Pinpoint the cell where the given text exists, returning its [x, y] midpoint coordinate. 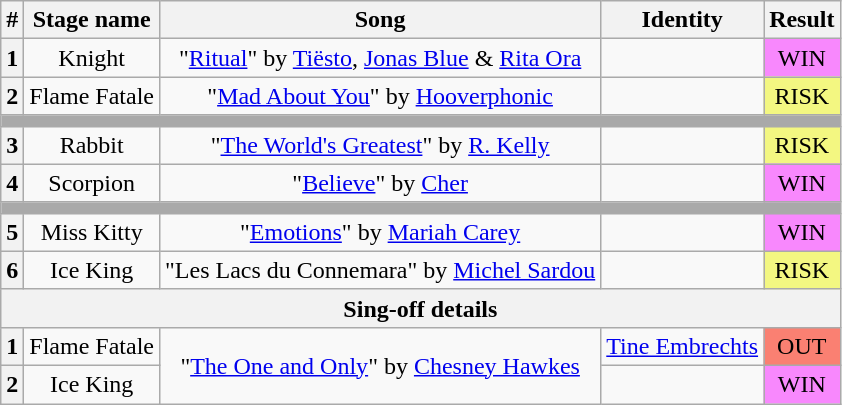
# [12, 20]
"Les Lacs du Connemara" by Michel Sardou [380, 270]
Knight [92, 58]
Stage name [92, 20]
"Emotions" by Mariah Carey [380, 232]
"The World's Greatest" by R. Kelly [380, 145]
"Mad About You" by Hooverphonic [380, 96]
Rabbit [92, 145]
Sing-off details [420, 308]
Miss Kitty [92, 232]
"Believe" by Cher [380, 183]
5 [12, 232]
4 [12, 183]
Result [802, 20]
Scorpion [92, 183]
"The One and Only" by Chesney Hawkes [380, 365]
3 [12, 145]
Identity [682, 20]
Song [380, 20]
6 [12, 270]
Tine Embrechts [682, 346]
"Ritual" by Tiësto, Jonas Blue & Rita Ora [380, 58]
OUT [802, 346]
